Pinpoint the cell where the given text exists, returning its (x, y) midpoint coordinate. 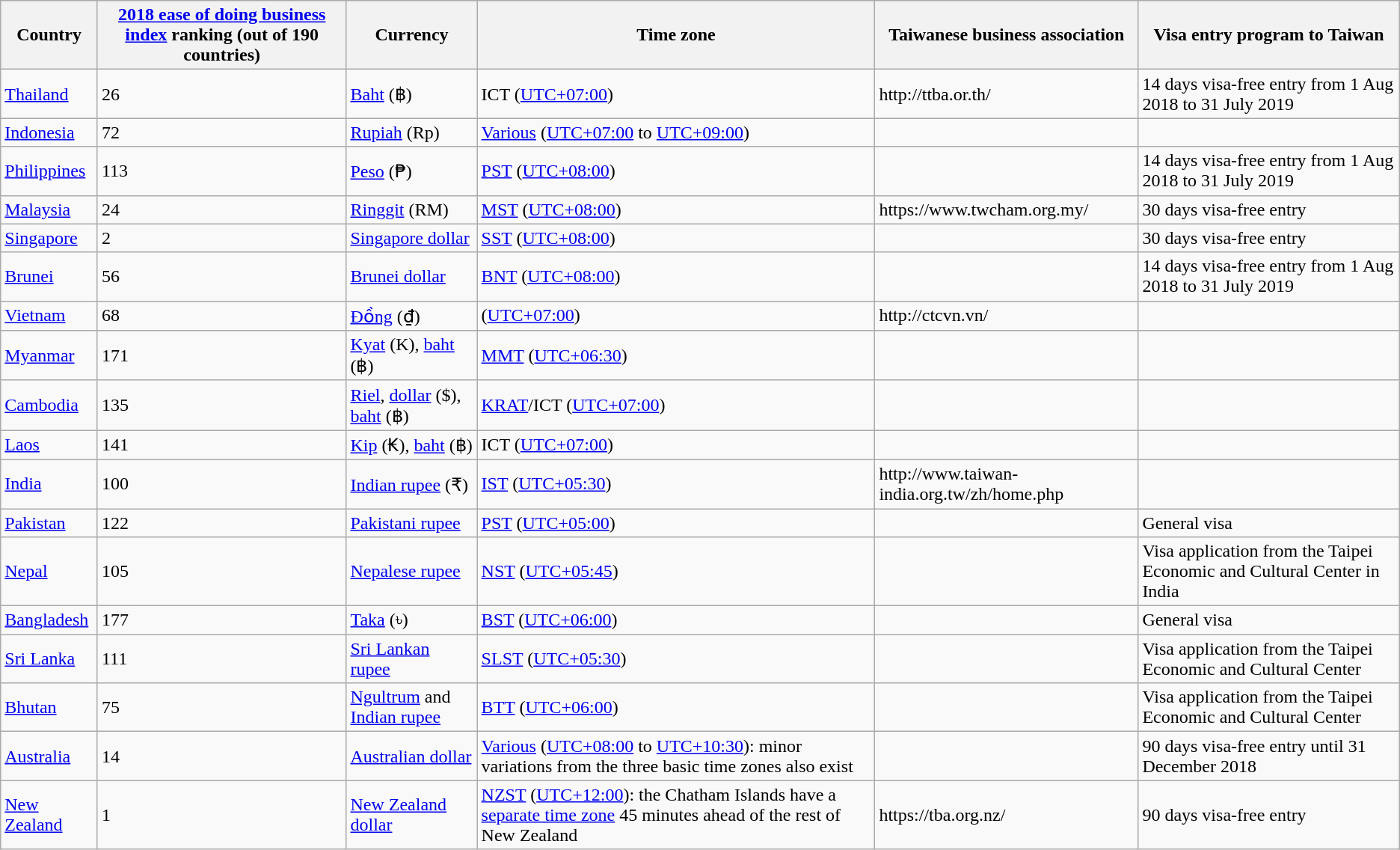
Pakistani rupee (411, 523)
KRAT/ICT (UTC+07:00) (676, 406)
New Zealand (49, 815)
BST (UTC+06:00) (676, 620)
171 (221, 356)
14 (221, 756)
SLST (UTC+05:30) (676, 658)
India (49, 483)
56 (221, 277)
68 (221, 316)
105 (221, 572)
24 (221, 210)
111 (221, 658)
Kyat (K), baht (฿) (411, 356)
Australian dollar (411, 756)
BNT (UTC+08:00) (676, 277)
http://ttba.or.th/ (1007, 94)
Nepalese rupee (411, 572)
Brunei (49, 277)
Time zone (676, 35)
MMT (UTC+06:30) (676, 356)
Baht (฿) (411, 94)
72 (221, 132)
Đồng (₫) (411, 316)
Ringgit (RM) (411, 210)
2 (221, 238)
https://tba.org.nz/ (1007, 815)
NST (UTC+05:45) (676, 572)
Bhutan (49, 708)
New Zealand dollar (411, 815)
100 (221, 483)
Bangladesh (49, 620)
Taiwanese business association (1007, 35)
Taka (৳) (411, 620)
Sri Lanka (49, 658)
90 days visa-free entry (1268, 815)
Riel, dollar ($), baht (฿) (411, 406)
PST (UTC+08:00) (676, 171)
Pakistan (49, 523)
Various (UTC+08:00 to UTC+10:30): minor variations from the three basic time zones also exist (676, 756)
NZST (UTC+12:00): the Chatham Islands have a separate time zone 45 minutes ahead of the rest of New Zealand (676, 815)
Indian rupee (₹) (411, 483)
Singapore (49, 238)
Rupiah (Rp) (411, 132)
MST (UTC+08:00) (676, 210)
Singapore dollar (411, 238)
Indonesia (49, 132)
Thailand (49, 94)
(UTC+07:00) (676, 316)
Currency (411, 35)
BTT (UTC+06:00) (676, 708)
122 (221, 523)
Malaysia (49, 210)
2018 ease of doing business index ranking (out of 190 countries) (221, 35)
90 days visa-free entry until 31 December 2018 (1268, 756)
75 (221, 708)
Cambodia (49, 406)
Nepal (49, 572)
Laos (49, 445)
177 (221, 620)
Vietnam (49, 316)
http://www.taiwan-india.org.tw/zh/home.php (1007, 483)
http://ctcvn.vn/ (1007, 316)
Australia (49, 756)
113 (221, 171)
https://www.twcham.org.my/ (1007, 210)
Kip (₭), baht (฿) (411, 445)
Visa application from the Taipei Economic and Cultural Center in India (1268, 572)
135 (221, 406)
Country (49, 35)
1 (221, 815)
141 (221, 445)
Brunei dollar (411, 277)
26 (221, 94)
Myanmar (49, 356)
Various (UTC+07:00 to UTC+09:00) (676, 132)
PST (UTC+05:00) (676, 523)
Visa entry program to Taiwan (1268, 35)
SST (UTC+08:00) (676, 238)
Peso (₱) (411, 171)
Sri Lankan rupee (411, 658)
Ngultrum and Indian rupee (411, 708)
IST (UTC+05:30) (676, 483)
Philippines (49, 171)
